Capture the cell that displays the provided text and extract its [x, y] central coordinate. 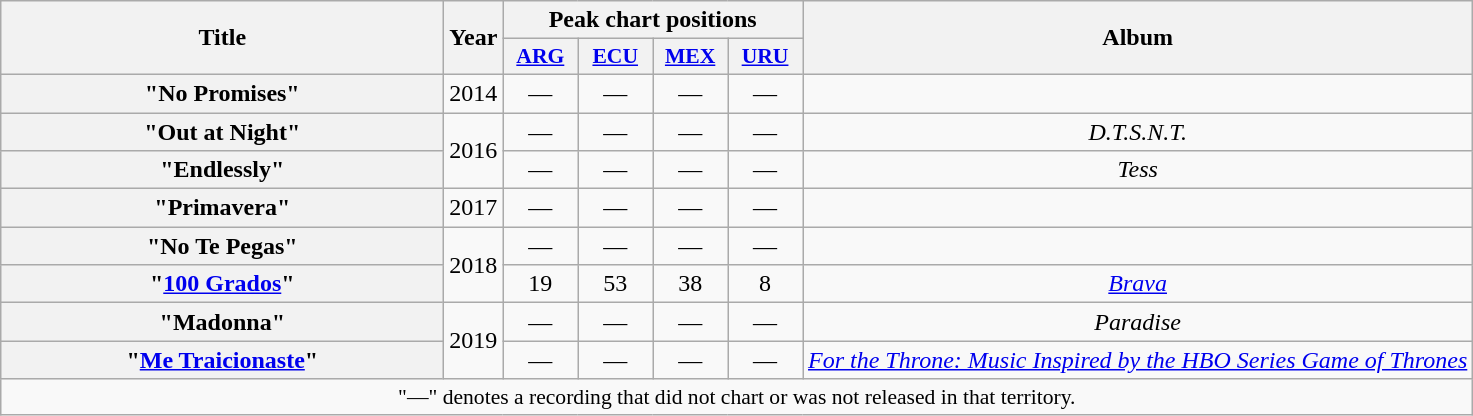
2016 [474, 150]
"Endlessly" [222, 170]
URU [766, 57]
2018 [474, 265]
19 [540, 284]
For the Throne: Music Inspired by the HBO Series Game of Thrones [1137, 360]
"Me Traicionaste" [222, 360]
53 [616, 284]
Title [222, 38]
ECU [616, 57]
ARG [540, 57]
Paradise [1137, 322]
8 [766, 284]
Album [1137, 38]
MEX [690, 57]
Brava [1137, 284]
D.T.S.N.T. [1137, 131]
"Primavera" [222, 208]
38 [690, 284]
"No Te Pegas" [222, 246]
2017 [474, 208]
"No Promises" [222, 93]
Peak chart positions [653, 20]
"Madonna" [222, 322]
"—" denotes a recording that did not chart or was not released in that territory. [737, 397]
2019 [474, 341]
Tess [1137, 170]
Year [474, 38]
2014 [474, 93]
"100 Grados" [222, 284]
"Out at Night" [222, 131]
